Extract the [X, Y] coordinate from the center of the cell holding the provided text.  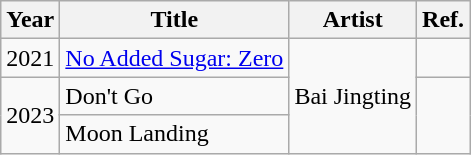
No Added Sugar: Zero [174, 58]
2023 [30, 115]
Don't Go [174, 96]
Bai Jingting [353, 96]
Artist [353, 20]
Title [174, 20]
Ref. [444, 20]
Moon Landing [174, 134]
Year [30, 20]
2021 [30, 58]
